For the text-containing cell, return its midpoint in [X, Y] coordinate format. 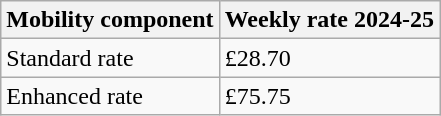
Enhanced rate [110, 96]
Standard rate [110, 58]
Mobility component [110, 20]
Weekly rate 2024-25 [329, 20]
£75.75 [329, 96]
£28.70 [329, 58]
